Return the (x, y) coordinate for the center point of the cell that contains the specified text.  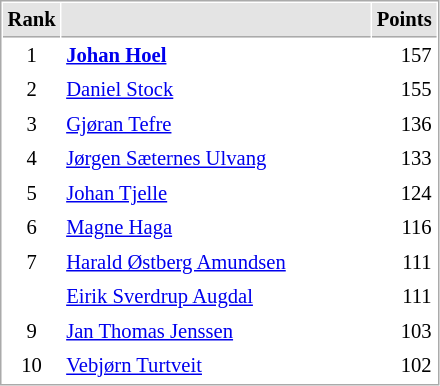
Gjøran Tefre (216, 124)
6 (32, 228)
10 (32, 366)
102 (404, 366)
Eirik Sverdrup Augdal (216, 296)
Johan Hoel (216, 56)
9 (32, 332)
103 (404, 332)
Rank (32, 20)
Johan Tjelle (216, 194)
1 (32, 56)
7 (32, 262)
Jørgen Sæternes Ulvang (216, 158)
Daniel Stock (216, 90)
4 (32, 158)
124 (404, 194)
136 (404, 124)
Points (404, 20)
Jan Thomas Jenssen (216, 332)
2 (32, 90)
155 (404, 90)
116 (404, 228)
157 (404, 56)
133 (404, 158)
Magne Haga (216, 228)
Vebjørn Turtveit (216, 366)
Harald Østberg Amundsen (216, 262)
5 (32, 194)
3 (32, 124)
